Output the [X, Y] coordinate of the center of the cell containing the given text.  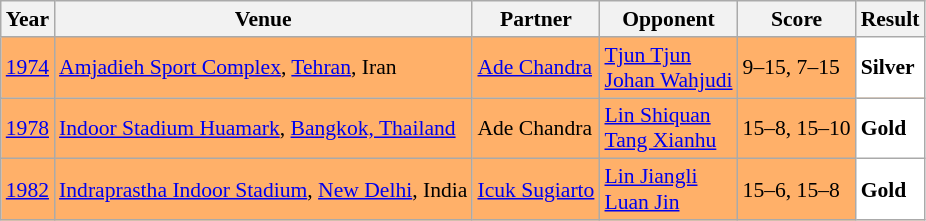
Result [890, 19]
Opponent [668, 19]
Lin Jiangli Luan Jin [668, 190]
9–15, 7–15 [797, 68]
1978 [28, 128]
Indraprastha Indoor Stadium, New Delhi, India [263, 190]
Silver [890, 68]
Amjadieh Sport Complex, Tehran, Iran [263, 68]
Tjun Tjun Johan Wahjudi [668, 68]
Partner [536, 19]
Year [28, 19]
Venue [263, 19]
15–8, 15–10 [797, 128]
Icuk Sugiarto [536, 190]
15–6, 15–8 [797, 190]
Score [797, 19]
1982 [28, 190]
Lin Shiquan Tang Xianhu [668, 128]
1974 [28, 68]
Indoor Stadium Huamark, Bangkok, Thailand [263, 128]
